Provide the (x, y) coordinate of the cell's center where the given text is located.  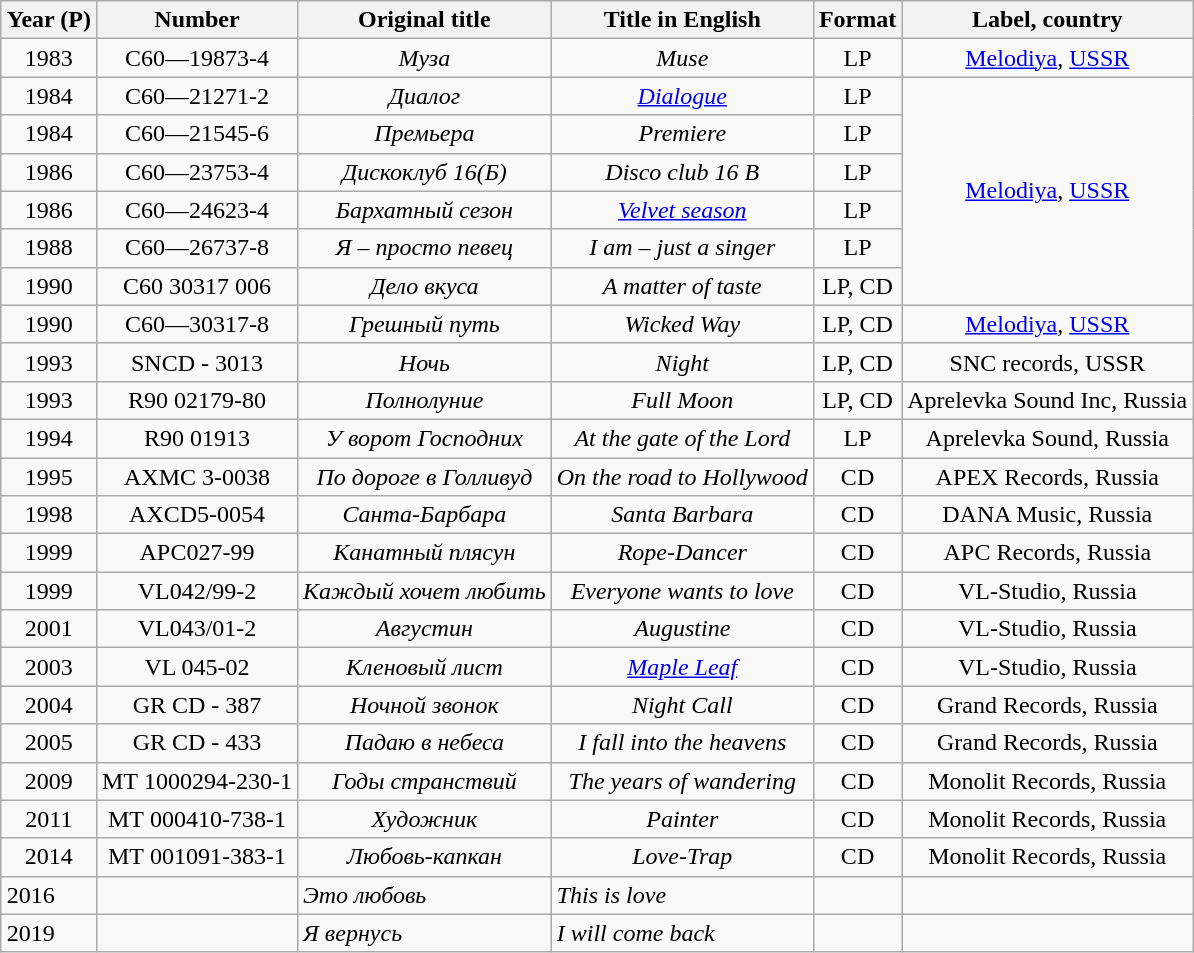
Wicked Way (682, 324)
SNCD - 3013 (196, 362)
У ворот Господних (425, 438)
VL042/99-2 (196, 591)
С60—19873-4 (196, 58)
2004 (48, 705)
1994 (48, 438)
Полнолуние (425, 400)
VL043/01-2 (196, 629)
Дело вкуса (425, 286)
AXCD5-0054 (196, 515)
Художник (425, 819)
APEX Records, Russia (1048, 477)
Дискоклуб 16(Б) (425, 172)
GR CD - 433 (196, 743)
This is love (682, 895)
Premiere (682, 134)
Year (P) (48, 20)
2011 (48, 819)
Премьера (425, 134)
2001 (48, 629)
Аprelevka Sound Inc, Russia (1048, 400)
R90 02179-80 (196, 400)
1998 (48, 515)
С60—26737-8 (196, 248)
1983 (48, 58)
2019 (48, 933)
Августин (425, 629)
Любовь-капкан (425, 857)
Original title (425, 20)
С60—21545-6 (196, 134)
С60—24623-4 (196, 210)
2009 (48, 781)
2014 (48, 857)
Dialogue (682, 96)
Painter (682, 819)
Number (196, 20)
Maple Leaf (682, 667)
Full Moon (682, 400)
2016 (48, 895)
2003 (48, 667)
AXMC 3-0038 (196, 477)
Санта-Барбара (425, 515)
Augustine (682, 629)
Я – просто певец (425, 248)
Aprelevka Sound, Russia (1048, 438)
С60—23753-4 (196, 172)
С60—30317-8 (196, 324)
АРС027-99 (196, 553)
С60—21271-2 (196, 96)
Грешный путь (425, 324)
A matter of taste (682, 286)
I am – just a singer (682, 248)
Everyone wants to love (682, 591)
Label, country (1048, 20)
Ночной звонок (425, 705)
С60 30317 006 (196, 286)
On the road to Hollywood (682, 477)
Night (682, 362)
Ночь (425, 362)
SNC records, USSR (1048, 362)
МТ 000410-738-1 (196, 819)
GR CD - 387 (196, 705)
The years of wandering (682, 781)
Канатный плясун (425, 553)
Падаю в небеса (425, 743)
Night Call (682, 705)
I fall into the heavens (682, 743)
АРС Records, Russia (1048, 553)
2005 (48, 743)
At the gate of the Lord (682, 438)
Муза (425, 58)
Бархатный сезон (425, 210)
МТ 001091-383-1 (196, 857)
Velvet season (682, 210)
1988 (48, 248)
Disco club 16 B (682, 172)
1995 (48, 477)
VL 045-02 (196, 667)
DANA Music, Russia (1048, 515)
Каждый хочет любить (425, 591)
Title in English (682, 20)
Love-Trap (682, 857)
R90 01913 (196, 438)
Диалог (425, 96)
I will come back (682, 933)
Это любовь (425, 895)
По дороге в Голливуд (425, 477)
Rope-Dancer (682, 553)
Кленовый лист (425, 667)
Santa Barbara (682, 515)
Muse (682, 58)
Годы странствий (425, 781)
Я вернусь (425, 933)
Format (857, 20)
МТ 1000294-230-1 (196, 781)
